Provide the [X, Y] coordinate of the cell's center where the given text is located.  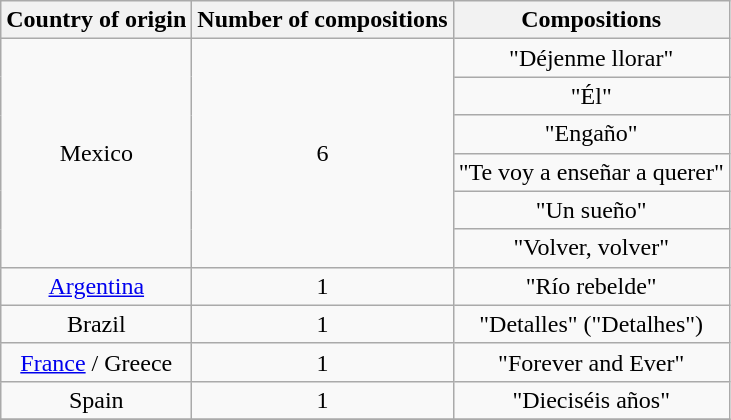
"Te voy a enseñar a querer" [591, 172]
Spain [96, 400]
6 [322, 153]
"Forever and Ever" [591, 362]
Number of compositions [322, 20]
"Río rebelde" [591, 286]
"Engaño" [591, 134]
"Déjenme llorar" [591, 58]
"Él" [591, 96]
"Detalles" ("Detalhes") [591, 324]
"Un sueño" [591, 210]
Argentina [96, 286]
"Dieciséis años" [591, 400]
Country of origin [96, 20]
France / Greece [96, 362]
"Volver, volver" [591, 248]
Brazil [96, 324]
Compositions [591, 20]
Mexico [96, 153]
